Identify which cell holds the provided text, then report its [X, Y] central coordinate. 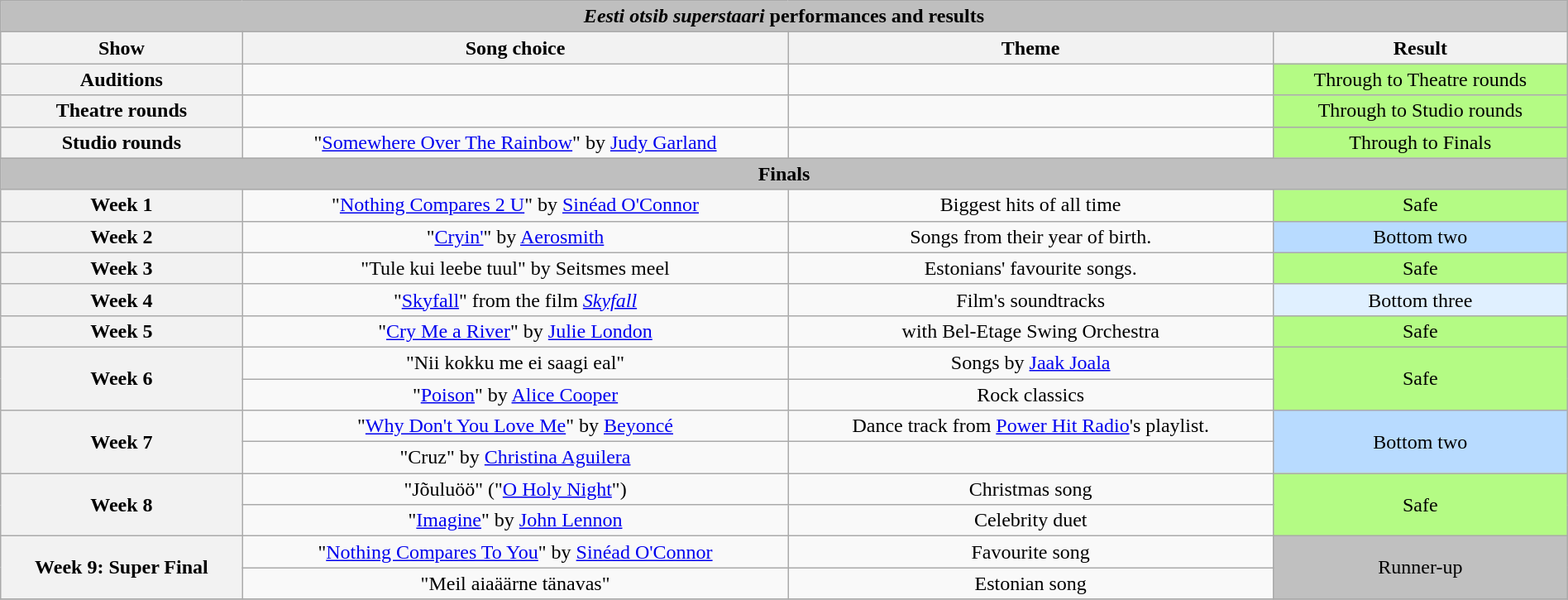
Finals [784, 174]
Auditions [122, 79]
Estonian song [1030, 583]
"Tule kui leebe tuul" by Seitsmes meel [515, 268]
Week 7 [122, 442]
Runner-up [1420, 568]
Favourite song [1030, 552]
Bottom three [1420, 300]
with Bel-Etage Swing Orchestra [1030, 331]
"Skyfall" from the film Skyfall [515, 300]
Week 3 [122, 268]
Week 5 [122, 331]
Rock classics [1030, 395]
"Cryin'" by Aerosmith [515, 237]
Eesti otsib superstaari performances and results [784, 17]
Theatre rounds [122, 111]
Songs from their year of birth. [1030, 237]
Through to Finals [1420, 142]
Studio rounds [122, 142]
Theme [1030, 48]
"Meil aiaäärne tänavas" [515, 583]
"Why Don't You Love Me" by Beyoncé [515, 426]
"Nii kokku me ei saagi eal" [515, 362]
Week 6 [122, 378]
"Nothing Compares To You" by Sinéad O'Connor [515, 552]
Show [122, 48]
"Nothing Compares 2 U" by Sinéad O'Connor [515, 205]
Celebrity duet [1030, 521]
Week 1 [122, 205]
Week 2 [122, 237]
Result [1420, 48]
"Cruz" by Christina Aguilera [515, 458]
Dance track from Power Hit Radio's playlist. [1030, 426]
"Somewhere Over The Rainbow" by Judy Garland [515, 142]
Estonians' favourite songs. [1030, 268]
"Cry Me a River" by Julie London [515, 331]
Biggest hits of all time [1030, 205]
"Poison" by Alice Cooper [515, 395]
Film's soundtracks [1030, 300]
Week 4 [122, 300]
Through to Theatre rounds [1420, 79]
Through to Studio rounds [1420, 111]
"Imagine" by John Lennon [515, 521]
Song choice [515, 48]
Songs by Jaak Joala [1030, 362]
"Jõuluöö" ("O Holy Night") [515, 489]
Week 8 [122, 505]
Christmas song [1030, 489]
Week 9: Super Final [122, 568]
